From the cell containing the given text, extract its center point as [x, y] coordinate. 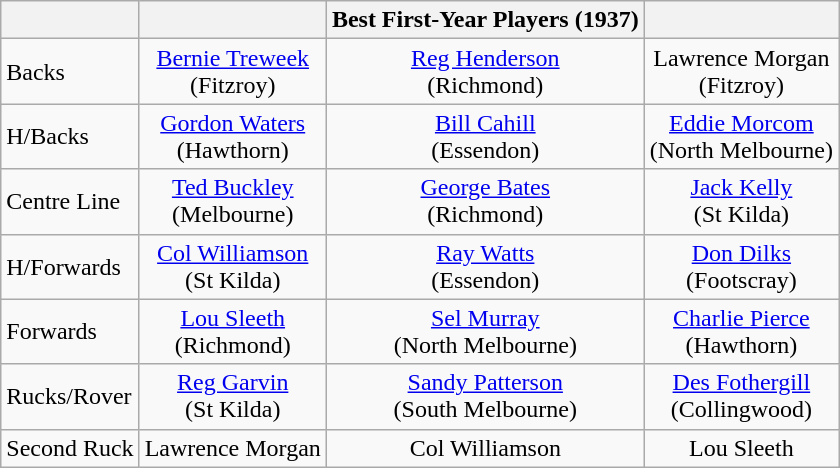
Lou Sleeth [741, 448]
Eddie Morcom(North Melbourne) [741, 136]
Ray Watts(Essendon) [485, 266]
Reg Henderson(Richmond) [485, 72]
Sel Murray(North Melbourne) [485, 332]
Gordon Waters(Hawthorn) [232, 136]
George Bates(Richmond) [485, 202]
Second Ruck [70, 448]
Don Dilks(Footscray) [741, 266]
Col Williamson(St Kilda) [232, 266]
H/Forwards [70, 266]
Lawrence Morgan(Fitzroy) [741, 72]
Backs [70, 72]
Charlie Pierce(Hawthorn) [741, 332]
Des Fothergill(Collingwood) [741, 396]
Lawrence Morgan [232, 448]
Forwards [70, 332]
Rucks/Rover [70, 396]
Ted Buckley(Melbourne) [232, 202]
Reg Garvin(St Kilda) [232, 396]
Lou Sleeth(Richmond) [232, 332]
Col Williamson [485, 448]
Best First-Year Players (1937) [485, 20]
Bill Cahill(Essendon) [485, 136]
Sandy Patterson(South Melbourne) [485, 396]
Jack Kelly(St Kilda) [741, 202]
Bernie Treweek(Fitzroy) [232, 72]
Centre Line [70, 202]
H/Backs [70, 136]
